Search for the cell housing the specified text and yield its [X, Y] center coordinate. 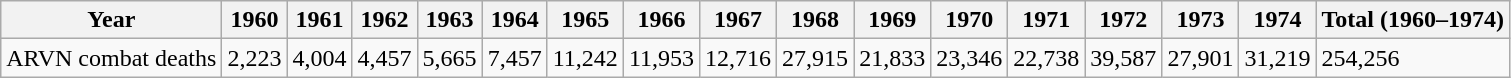
31,219 [1278, 58]
27,901 [1200, 58]
254,256 [1413, 58]
11,953 [661, 58]
1960 [254, 20]
1972 [1124, 20]
1961 [320, 20]
1965 [585, 20]
1971 [1046, 20]
4,004 [320, 58]
1966 [661, 20]
Total (1960–1974) [1413, 20]
1969 [892, 20]
4,457 [384, 58]
27,915 [816, 58]
1974 [1278, 20]
11,242 [585, 58]
1973 [1200, 20]
1963 [450, 20]
22,738 [1046, 58]
21,833 [892, 58]
1964 [514, 20]
12,716 [738, 58]
5,665 [450, 58]
Year [112, 20]
1967 [738, 20]
1962 [384, 20]
2,223 [254, 58]
39,587 [1124, 58]
1970 [970, 20]
ARVN combat deaths [112, 58]
7,457 [514, 58]
23,346 [970, 58]
1968 [816, 20]
